Provide the (X, Y) coordinate of the cell's center where the given text is located.  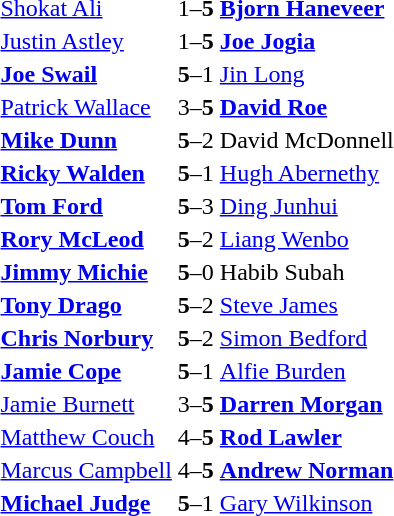
1–5 (196, 41)
5–0 (196, 272)
5–3 (196, 206)
